Output the (x, y) coordinate of the center of the cell containing the given text.  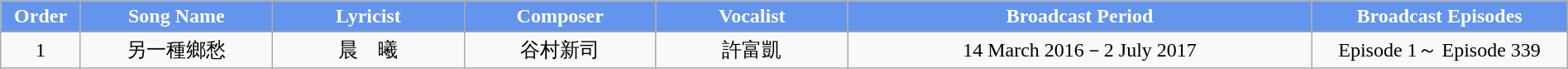
另一種鄉愁 (176, 50)
Order (41, 17)
Episode 1～ Episode 339 (1439, 50)
Song Name (176, 17)
Lyricist (368, 17)
Vocalist (752, 17)
Composer (560, 17)
14 March 2016－2 July 2017 (1080, 50)
1 (41, 50)
Broadcast Period (1080, 17)
許富凱 (752, 50)
Broadcast Episodes (1439, 17)
晨 曦 (368, 50)
谷村新司 (560, 50)
